Scan for the cell matching the given text and deliver its [X, Y] coordinate at center. 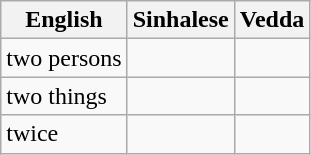
English [64, 20]
Sinhalese [180, 20]
Vedda [272, 20]
two persons [64, 58]
two things [64, 96]
twice [64, 134]
